Scan for the cell matching the given text and deliver its [X, Y] coordinate at center. 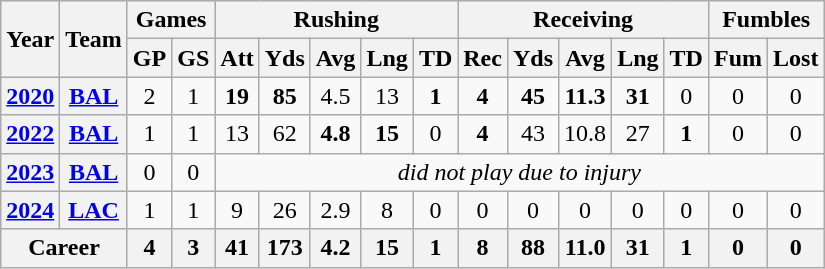
Receiving [584, 20]
Team [94, 39]
43 [532, 134]
11.3 [586, 96]
2 [149, 96]
2022 [30, 134]
9 [237, 210]
4.5 [336, 96]
Fumbles [766, 20]
2.9 [336, 210]
Att [237, 58]
Rec [483, 58]
3 [194, 248]
LAC [94, 210]
2024 [30, 210]
GS [194, 58]
11.0 [586, 248]
26 [284, 210]
did not play due to injury [520, 172]
88 [532, 248]
Fum [738, 58]
GP [149, 58]
Year [30, 39]
173 [284, 248]
41 [237, 248]
45 [532, 96]
4.2 [336, 248]
10.8 [586, 134]
19 [237, 96]
4.8 [336, 134]
27 [638, 134]
62 [284, 134]
2020 [30, 96]
Career [64, 248]
Lost [796, 58]
Games [170, 20]
2023 [30, 172]
85 [284, 96]
Rushing [336, 20]
